Find where the given text appears and provide that cell's center as [x, y] coordinate. 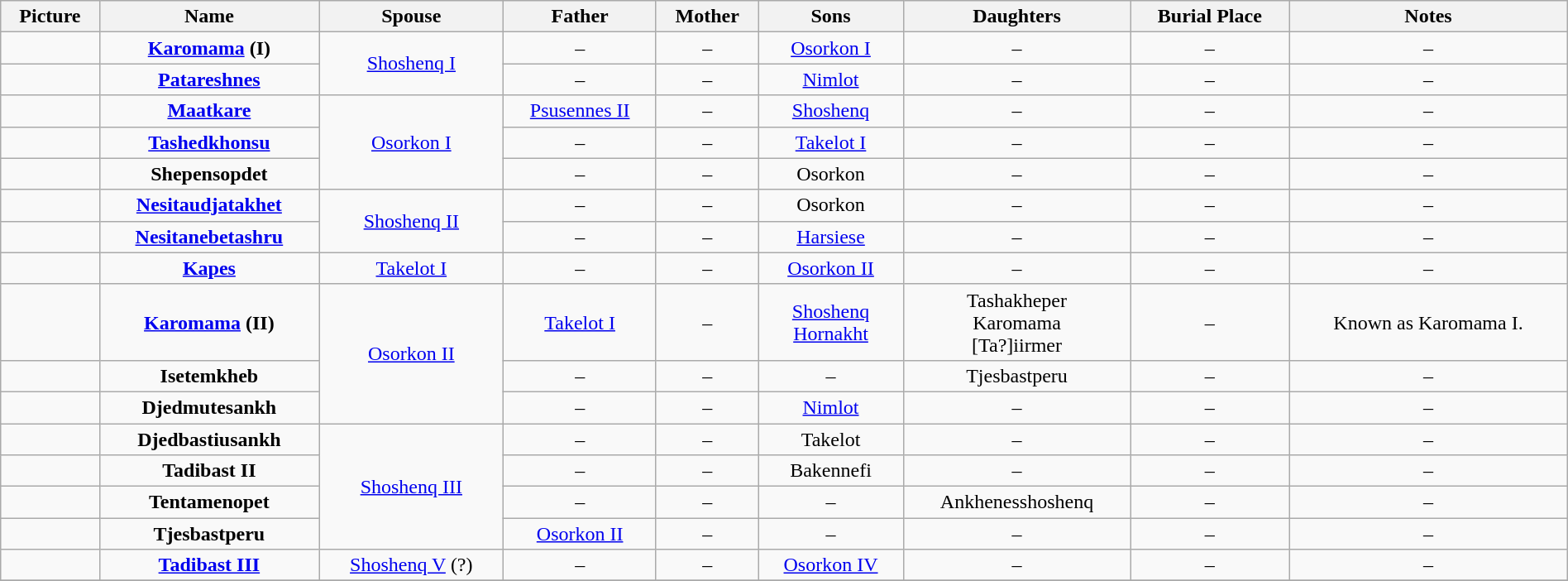
Shoshenq V (?) [412, 565]
Mother [707, 17]
Harsiese [830, 237]
Shoshenq III [412, 487]
Shoshenq II [412, 221]
Tadibast II [209, 471]
Tentamenopet [209, 502]
Burial Place [1210, 17]
Daughters [1017, 17]
Isetemkheb [209, 376]
Psusennes II [580, 111]
Takelot [830, 439]
Shoshenq [830, 111]
Kapes [209, 268]
Father [580, 17]
Karomama (II) [209, 322]
Ankhenesshoshenq [1017, 502]
Notes [1428, 17]
Spouse [412, 17]
Karomama (I) [209, 48]
Nesitanebetashru [209, 237]
ShoshenqHornakht [830, 322]
Tashedkhonsu [209, 142]
Shepensopdet [209, 174]
Djedmutesankh [209, 407]
Sons [830, 17]
TashakheperKaromama[Ta?]iirmer [1017, 322]
Maatkare [209, 111]
Djedbastiusankh [209, 439]
Nesitaudjatakhet [209, 205]
Osorkon IV [830, 565]
Tadibast III [209, 565]
Patareshnes [209, 79]
Shoshenq I [412, 64]
Name [209, 17]
Known as Karomama I. [1428, 322]
Bakennefi [830, 471]
Picture [50, 17]
